Output the [x, y] coordinate of the center of the cell containing the given text.  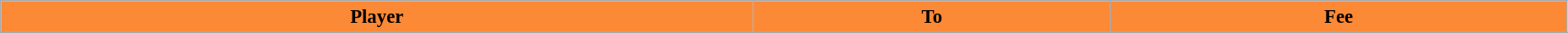
Player [377, 17]
To [932, 17]
Fee [1339, 17]
